Search for the cell housing the specified text and yield its [x, y] center coordinate. 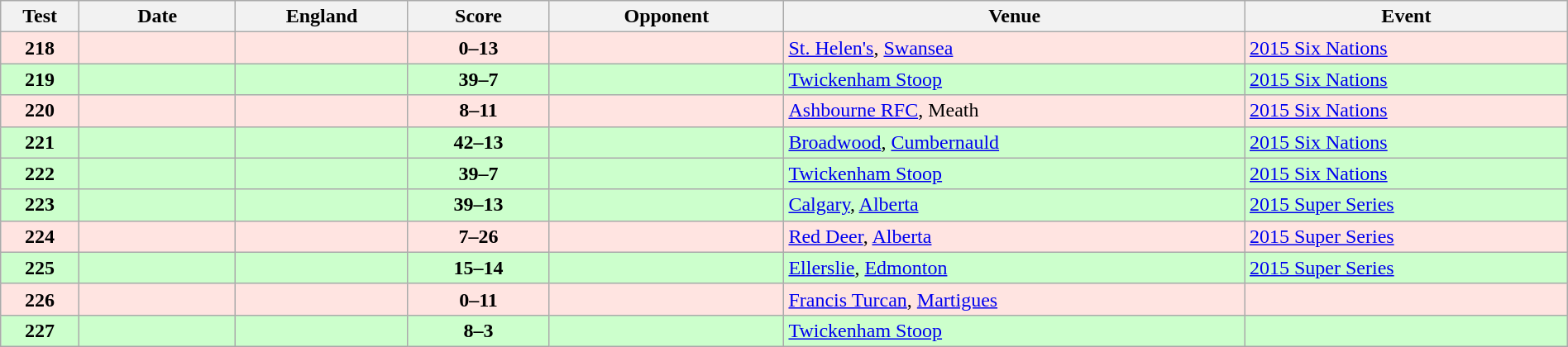
224 [40, 236]
Calgary, Alberta [1015, 205]
Score [478, 17]
Broadwood, Cumbernauld [1015, 142]
Red Deer, Alberta [1015, 236]
218 [40, 48]
39–13 [478, 205]
Test [40, 17]
Ellerslie, Edmonton [1015, 268]
St. Helen's, Swansea [1015, 48]
219 [40, 79]
0–13 [478, 48]
England [322, 17]
Venue [1015, 17]
42–13 [478, 142]
227 [40, 330]
Opponent [667, 17]
223 [40, 205]
8–11 [478, 111]
15–14 [478, 268]
Date [157, 17]
220 [40, 111]
222 [40, 173]
226 [40, 299]
7–26 [478, 236]
221 [40, 142]
Event [1406, 17]
8–3 [478, 330]
Ashbourne RFC, Meath [1015, 111]
225 [40, 268]
Francis Turcan, Martigues [1015, 299]
0–11 [478, 299]
